Find where the given text appears and provide that cell's center as (X, Y) coordinate. 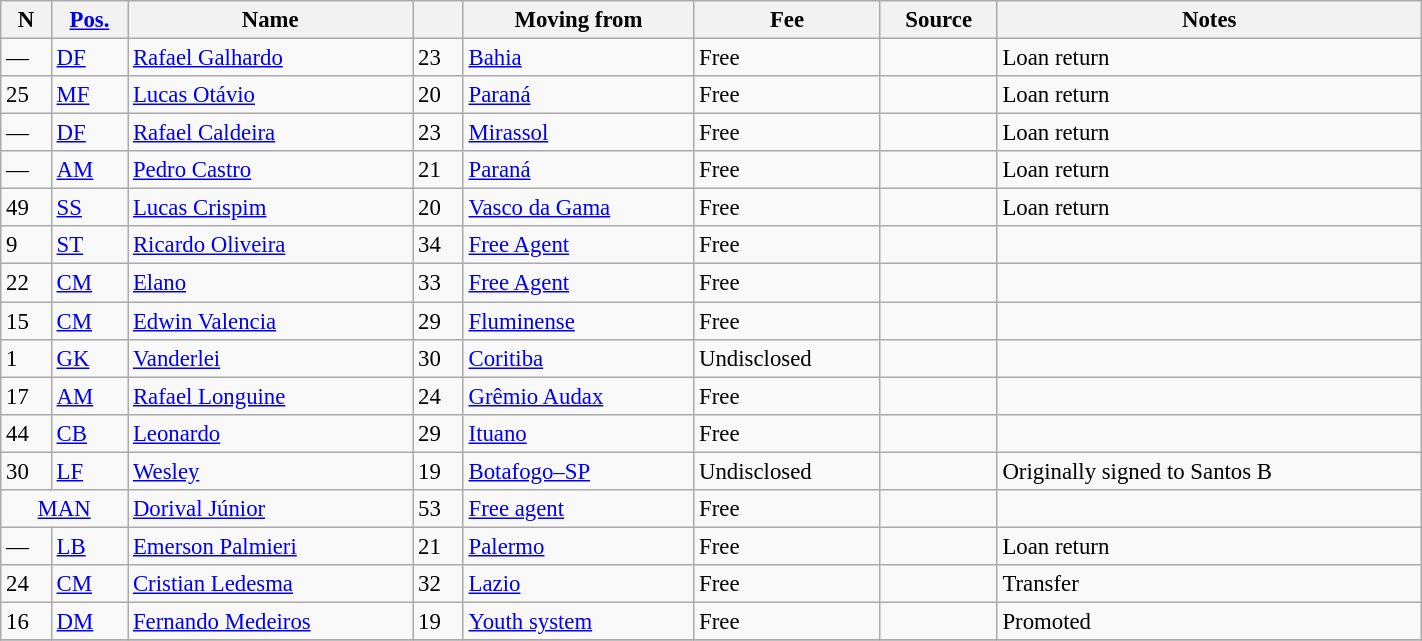
Notes (1209, 20)
9 (26, 245)
17 (26, 396)
LF (89, 471)
MF (89, 95)
16 (26, 621)
Emerson Palmieri (270, 546)
34 (438, 245)
MAN (64, 509)
Ricardo Oliveira (270, 245)
49 (26, 208)
N (26, 20)
Transfer (1209, 584)
Fluminense (578, 321)
CB (89, 433)
Promoted (1209, 621)
Dorival Júnior (270, 509)
Fernando Medeiros (270, 621)
Pos. (89, 20)
DM (89, 621)
22 (26, 283)
Coritiba (578, 358)
LB (89, 546)
Lazio (578, 584)
Originally signed to Santos B (1209, 471)
Botafogo–SP (578, 471)
1 (26, 358)
Rafael Longuine (270, 396)
Ituano (578, 433)
SS (89, 208)
Free agent (578, 509)
Leonardo (270, 433)
Wesley (270, 471)
Bahia (578, 58)
15 (26, 321)
Pedro Castro (270, 170)
Edwin Valencia (270, 321)
Mirassol (578, 133)
ST (89, 245)
44 (26, 433)
Source (938, 20)
Rafael Caldeira (270, 133)
32 (438, 584)
Lucas Crispim (270, 208)
Fee (787, 20)
Youth system (578, 621)
Lucas Otávio (270, 95)
33 (438, 283)
Cristian Ledesma (270, 584)
25 (26, 95)
Name (270, 20)
Vanderlei (270, 358)
53 (438, 509)
Palermo (578, 546)
Grêmio Audax (578, 396)
Rafael Galhardo (270, 58)
GK (89, 358)
Moving from (578, 20)
Elano (270, 283)
Vasco da Gama (578, 208)
